Extract the [x, y] coordinate from the center of the cell holding the provided text.  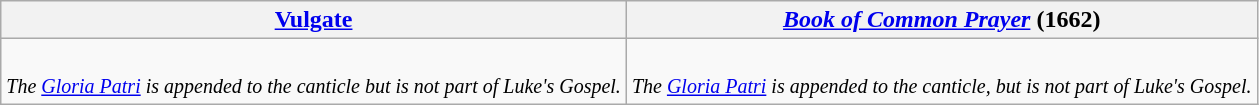
The Gloria Patri is appended to the canticle, but is not part of Luke's Gospel. [942, 72]
Vulgate [314, 20]
The Gloria Patri is appended to the canticle but is not part of Luke's Gospel. [314, 72]
Book of Common Prayer (1662) [942, 20]
